Locate the cell with the specified text and output its [X, Y] center coordinate. 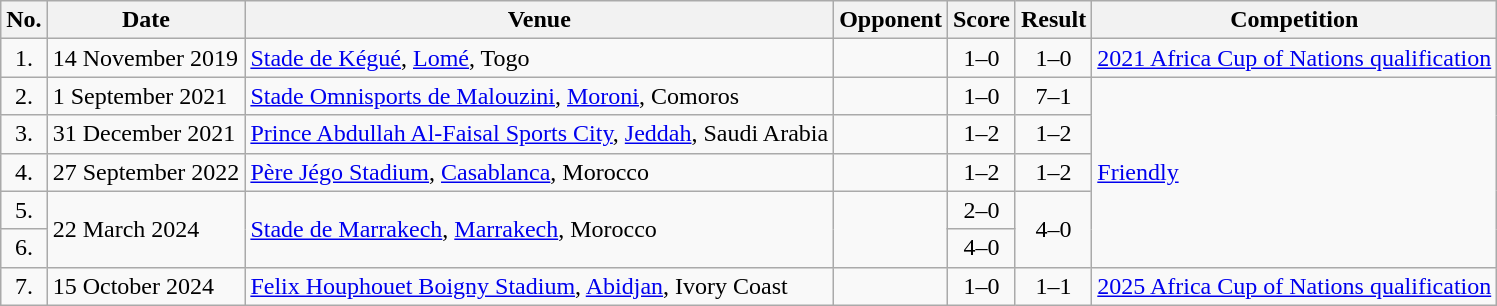
Opponent [891, 20]
Date [146, 20]
Stade de Marrakech, Marrakech, Morocco [540, 229]
2. [24, 96]
1 September 2021 [146, 96]
31 December 2021 [146, 134]
15 October 2024 [146, 286]
Score [981, 20]
22 March 2024 [146, 229]
2021 Africa Cup of Nations qualification [1294, 58]
Friendly [1294, 172]
Père Jégo Stadium, Casablanca, Morocco [540, 172]
Felix Houphouet Boigny Stadium, Abidjan, Ivory Coast [540, 286]
1–1 [1053, 286]
3. [24, 134]
4. [24, 172]
7–1 [1053, 96]
Prince Abdullah Al-Faisal Sports City, Jeddah, Saudi Arabia [540, 134]
6. [24, 248]
5. [24, 210]
1. [24, 58]
No. [24, 20]
2–0 [981, 210]
14 November 2019 [146, 58]
Venue [540, 20]
Stade de Kégué, Lomé, Togo [540, 58]
7. [24, 286]
Stade Omnisports de Malouzini, Moroni, Comoros [540, 96]
27 September 2022 [146, 172]
Competition [1294, 20]
2025 Africa Cup of Nations qualification [1294, 286]
Result [1053, 20]
